Scan for the cell matching the given text and deliver its (X, Y) coordinate at center. 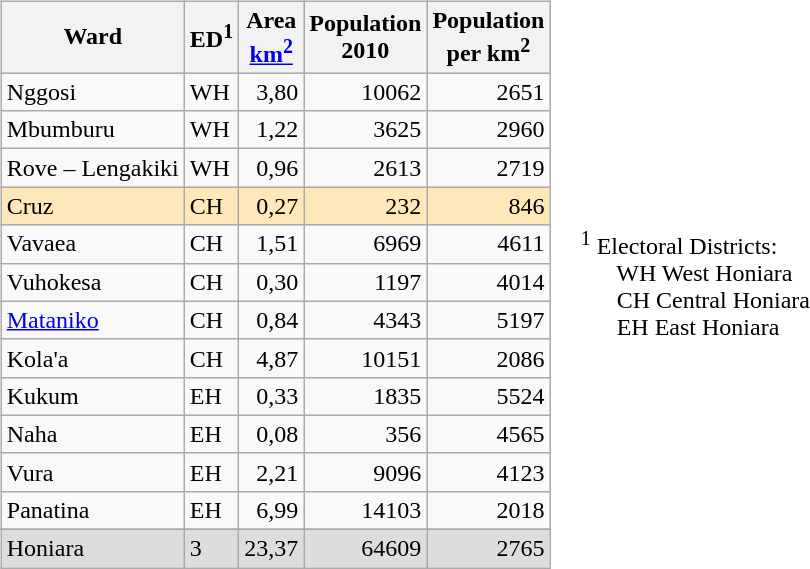
Naha (92, 434)
Vavaea (92, 244)
Vura (92, 472)
0,30 (272, 282)
4123 (488, 472)
Populationper km2 (488, 37)
10062 (366, 92)
1835 (366, 396)
2086 (488, 358)
4,87 (272, 358)
3,80 (272, 92)
5524 (488, 396)
Kola'a (92, 358)
4343 (366, 320)
3 (211, 549)
23,37 (272, 549)
2613 (366, 168)
Rove – Lengakiki (92, 168)
0,08 (272, 434)
Nggosi (92, 92)
Ward (92, 37)
Vuhokesa (92, 282)
0,96 (272, 168)
4611 (488, 244)
2765 (488, 549)
10151 (366, 358)
1,22 (272, 130)
Kukum (92, 396)
2719 (488, 168)
846 (488, 206)
14103 (366, 510)
0,33 (272, 396)
64609 (366, 549)
4014 (488, 282)
0,84 (272, 320)
Areakm2 (272, 37)
4565 (488, 434)
Population2010 (366, 37)
Mataniko (92, 320)
1197 (366, 282)
0,27 (272, 206)
2960 (488, 130)
ED1 (211, 37)
Mbumburu (92, 130)
6969 (366, 244)
Panatina (92, 510)
232 (366, 206)
1,51 (272, 244)
356 (366, 434)
2018 (488, 510)
5197 (488, 320)
Honiara (92, 549)
2651 (488, 92)
Cruz (92, 206)
3625 (366, 130)
9096 (366, 472)
6,99 (272, 510)
2,21 (272, 472)
